From the cell containing the given text, extract its center point as [x, y] coordinate. 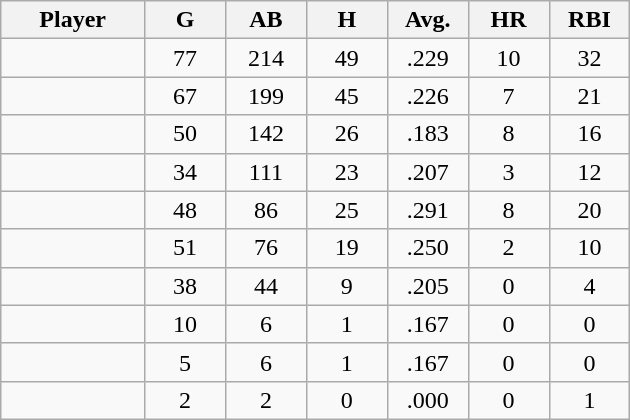
51 [186, 248]
.226 [428, 96]
25 [346, 210]
.291 [428, 210]
AB [266, 20]
45 [346, 96]
.205 [428, 286]
77 [186, 58]
.000 [428, 400]
G [186, 20]
H [346, 20]
4 [590, 286]
32 [590, 58]
34 [186, 172]
20 [590, 210]
.250 [428, 248]
.229 [428, 58]
7 [508, 96]
44 [266, 286]
86 [266, 210]
142 [266, 134]
38 [186, 286]
50 [186, 134]
.183 [428, 134]
Player [73, 20]
21 [590, 96]
111 [266, 172]
12 [590, 172]
19 [346, 248]
49 [346, 58]
76 [266, 248]
9 [346, 286]
.207 [428, 172]
214 [266, 58]
48 [186, 210]
23 [346, 172]
16 [590, 134]
199 [266, 96]
Avg. [428, 20]
RBI [590, 20]
26 [346, 134]
3 [508, 172]
67 [186, 96]
5 [186, 362]
HR [508, 20]
